Output the (x, y) coordinate of the center of the cell containing the given text.  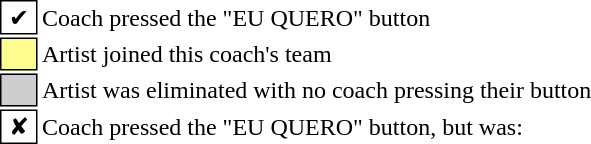
✘ (19, 127)
✔ (19, 17)
